Detect which cell encompasses the target text, then output its (x, y) center coordinate. 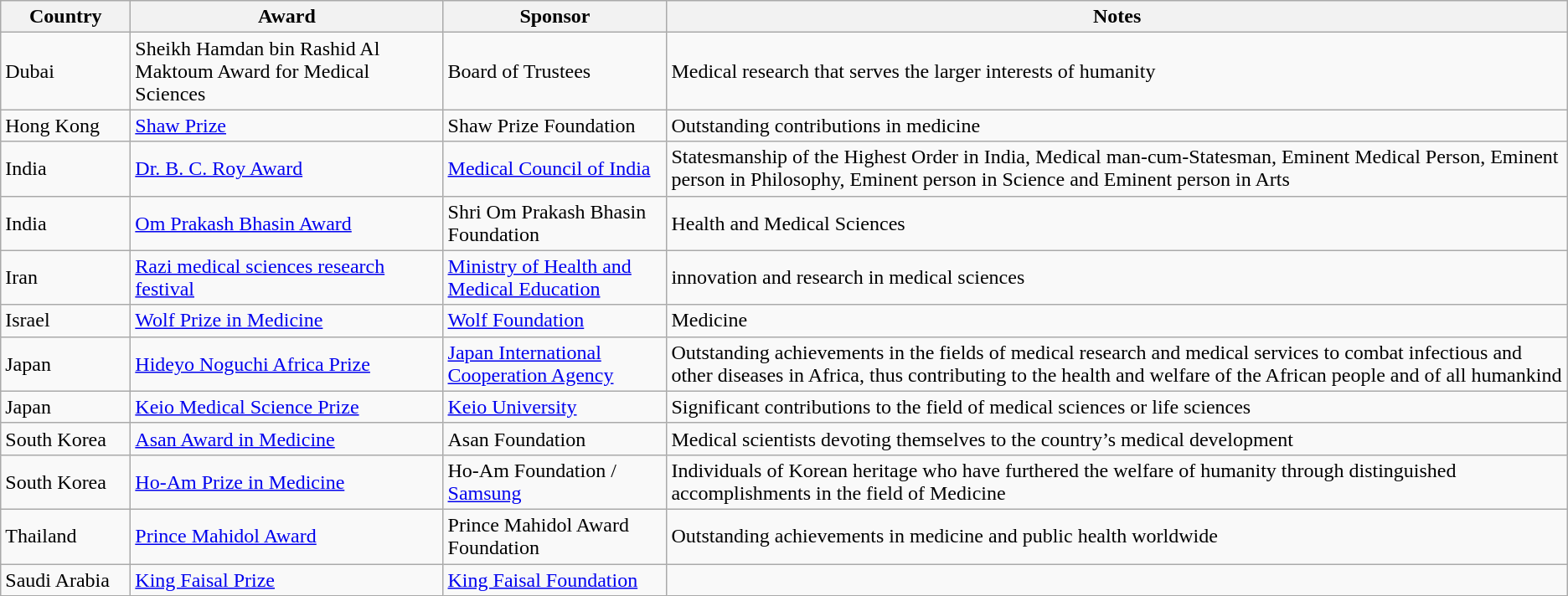
King Faisal Foundation (554, 580)
Medical Council of India (554, 169)
Sponsor (554, 17)
Country (65, 17)
Health and Medical Sciences (1117, 223)
Ho-Am Prize in Medicine (286, 482)
Saudi Arabia (65, 580)
Asan Foundation (554, 439)
Notes (1117, 17)
Shaw Prize (286, 126)
Wolf Prize in Medicine (286, 321)
Om Prakash Bhasin Award (286, 223)
Hong Kong (65, 126)
Dr. B. C. Roy Award (286, 169)
Dubai (65, 71)
Israel (65, 321)
Prince Mahidol Award (286, 536)
Hideyo Noguchi Africa Prize (286, 363)
Ho-Am Foundation / Samsung (554, 482)
Individuals of Korean heritage who have furthered the welfare of humanity through distinguished accomplishments in the field of Medicine (1117, 482)
Ministry of Health and Medical Education (554, 278)
Keio Medical Science Prize (286, 407)
Japan International Cooperation Agency (554, 363)
Sheikh Hamdan bin Rashid Al Maktoum Award for Medical Sciences (286, 71)
Award (286, 17)
Wolf Foundation (554, 321)
Keio University (554, 407)
Asan Award in Medicine (286, 439)
Thailand (65, 536)
Medical research that serves the larger interests of humanity (1117, 71)
Razi medical sciences research festival (286, 278)
innovation and research in medical sciences (1117, 278)
Iran (65, 278)
Prince Mahidol Award Foundation (554, 536)
King Faisal Prize (286, 580)
Shaw Prize Foundation (554, 126)
Board of Trustees (554, 71)
Shri Om Prakash Bhasin Foundation (554, 223)
Significant contributions to the field of medical sciences or life sciences (1117, 407)
Outstanding contributions in medicine (1117, 126)
Medical scientists devoting themselves to the country’s medical development (1117, 439)
Outstanding achievements in medicine and public health worldwide (1117, 536)
Medicine (1117, 321)
